Locate the cell with the specified text and output its (x, y) center coordinate. 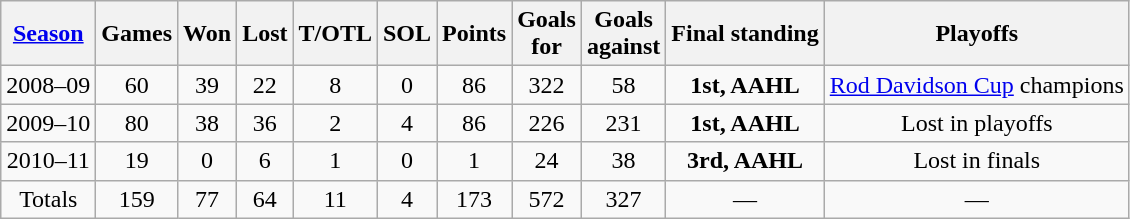
39 (208, 85)
3rd, AAHL (745, 161)
77 (208, 199)
572 (547, 199)
Goalsfor (547, 34)
SOL (406, 34)
Final standing (745, 34)
322 (547, 85)
T/OTL (335, 34)
64 (265, 199)
Lost (265, 34)
60 (137, 85)
11 (335, 199)
Totals (48, 199)
58 (623, 85)
Lost in playoffs (976, 123)
22 (265, 85)
173 (474, 199)
Games (137, 34)
Lost in finals (976, 161)
Playoffs (976, 34)
2010–11 (48, 161)
231 (623, 123)
80 (137, 123)
2 (335, 123)
Points (474, 34)
327 (623, 199)
Won (208, 34)
Goalsagainst (623, 34)
19 (137, 161)
8 (335, 85)
2008–09 (48, 85)
36 (265, 123)
Season (48, 34)
24 (547, 161)
Rod Davidson Cup champions (976, 85)
159 (137, 199)
6 (265, 161)
2009–10 (48, 123)
226 (547, 123)
